Return (x, y) of the center of cell containing provided text 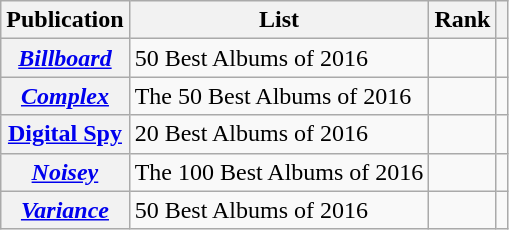
Billboard (65, 58)
List (279, 20)
Noisey (65, 172)
The 100 Best Albums of 2016 (279, 172)
Variance (65, 210)
Rank (462, 20)
20 Best Albums of 2016 (279, 134)
Complex (65, 96)
Digital Spy (65, 134)
The 50 Best Albums of 2016 (279, 96)
Publication (65, 20)
